Pinpoint the cell where the given text exists, returning its (x, y) midpoint coordinate. 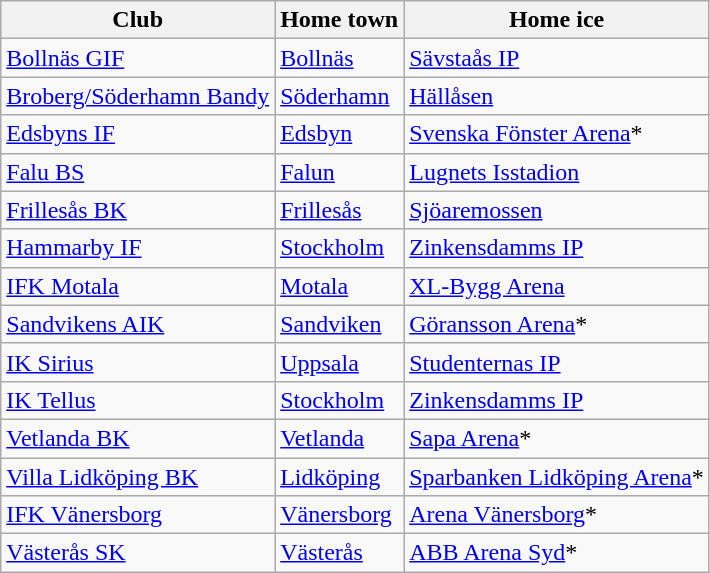
XL-Bygg Arena (557, 286)
Motala (340, 286)
Hammarby IF (138, 248)
Göransson Arena* (557, 324)
Bollnäs (340, 58)
Edsbyn (340, 134)
Falun (340, 172)
Frillesås (340, 210)
Svenska Fönster Arena* (557, 134)
Sapa Arena* (557, 438)
IK Tellus (138, 400)
Lugnets Isstadion (557, 172)
Sparbanken Lidköping Arena* (557, 477)
Vänersborg (340, 515)
Home town (340, 20)
Home ice (557, 20)
Sandviken (340, 324)
Söderhamn (340, 96)
Studenternas IP (557, 362)
Västerås SK (138, 553)
Sjöaremossen (557, 210)
Vetlanda (340, 438)
Club (138, 20)
Uppsala (340, 362)
Vetlanda BK (138, 438)
Hällåsen (557, 96)
Broberg/Söderhamn Bandy (138, 96)
Bollnäs GIF (138, 58)
IFK Motala (138, 286)
Västerås (340, 553)
Sandvikens AIK (138, 324)
IK Sirius (138, 362)
IFK Vänersborg (138, 515)
Lidköping (340, 477)
Sävstaås IP (557, 58)
Falu BS (138, 172)
Villa Lidköping BK (138, 477)
Arena Vänersborg* (557, 515)
Edsbyns IF (138, 134)
Frillesås BK (138, 210)
ABB Arena Syd* (557, 553)
